Extract the [X, Y] coordinate from the center of the cell holding the provided text.  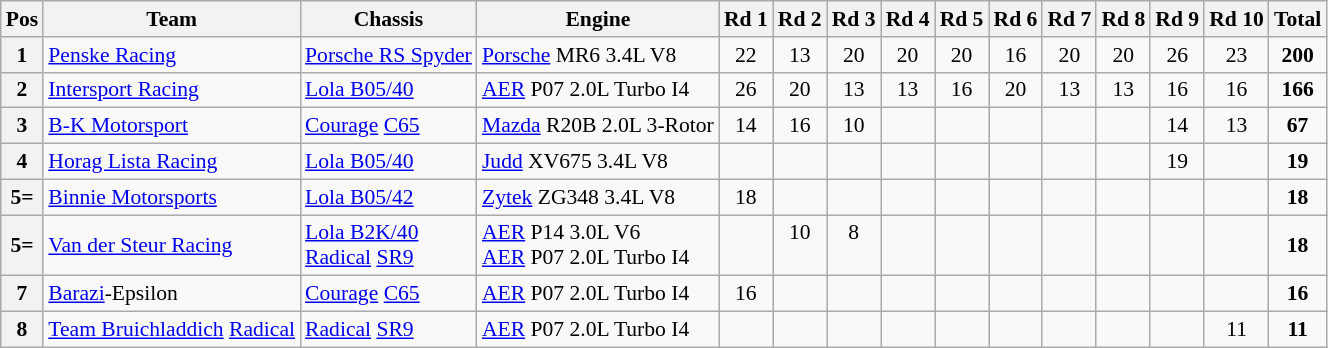
166 [1298, 90]
Team [172, 19]
Rd 1 [746, 19]
Lola B2K/40Radical SR9 [388, 246]
3 [22, 126]
1 [22, 55]
7 [22, 294]
Binnie Motorsports [172, 197]
Mazda R20B 2.0L 3-Rotor [598, 126]
Rd 5 [962, 19]
Rd 10 [1236, 19]
Rd 2 [800, 19]
200 [1298, 55]
Lola B05/42 [388, 197]
Zytek ZG348 3.4L V8 [598, 197]
67 [1298, 126]
B-K Motorsport [172, 126]
Rd 4 [908, 19]
Horag Lista Racing [172, 162]
Rd 9 [1177, 19]
Pos [22, 19]
Chassis [388, 19]
Intersport Racing [172, 90]
Rd 7 [1069, 19]
Rd 3 [854, 19]
Total [1298, 19]
2 [22, 90]
22 [746, 55]
Team Bruichladdich Radical [172, 330]
Penske Racing [172, 55]
4 [22, 162]
Rd 8 [1123, 19]
Rd 6 [1015, 19]
Engine [598, 19]
Porsche RS Spyder [388, 55]
23 [1236, 55]
Judd XV675 3.4L V8 [598, 162]
Radical SR9 [388, 330]
Barazi-Epsilon [172, 294]
Van der Steur Racing [172, 246]
Porsche MR6 3.4L V8 [598, 55]
AER P14 3.0L V6AER P07 2.0L Turbo I4 [598, 246]
